Identify which cell holds the provided text, then report its (x, y) central coordinate. 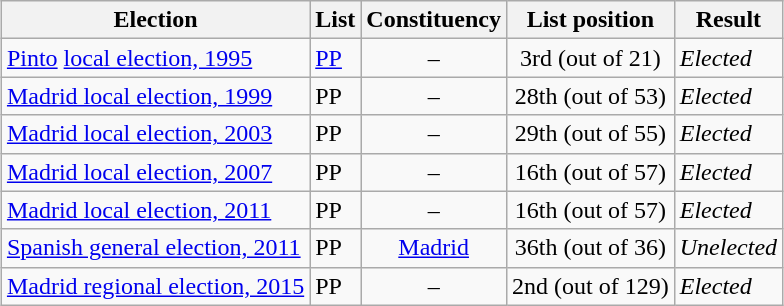
Election (155, 20)
Constituency (434, 20)
List position (591, 20)
Madrid regional election, 2015 (155, 286)
Madrid (434, 248)
Result (728, 20)
Madrid local election, 1999 (155, 96)
36th (out of 36) (591, 248)
Madrid local election, 2011 (155, 210)
Unelected (728, 248)
28th (out of 53) (591, 96)
29th (out of 55) (591, 134)
Madrid local election, 2003 (155, 134)
3rd (out of 21) (591, 58)
Spanish general election, 2011 (155, 248)
2nd (out of 129) (591, 286)
List (336, 20)
Madrid local election, 2007 (155, 172)
Pinto local election, 1995 (155, 58)
